Identify which cell holds the provided text, then report its (X, Y) central coordinate. 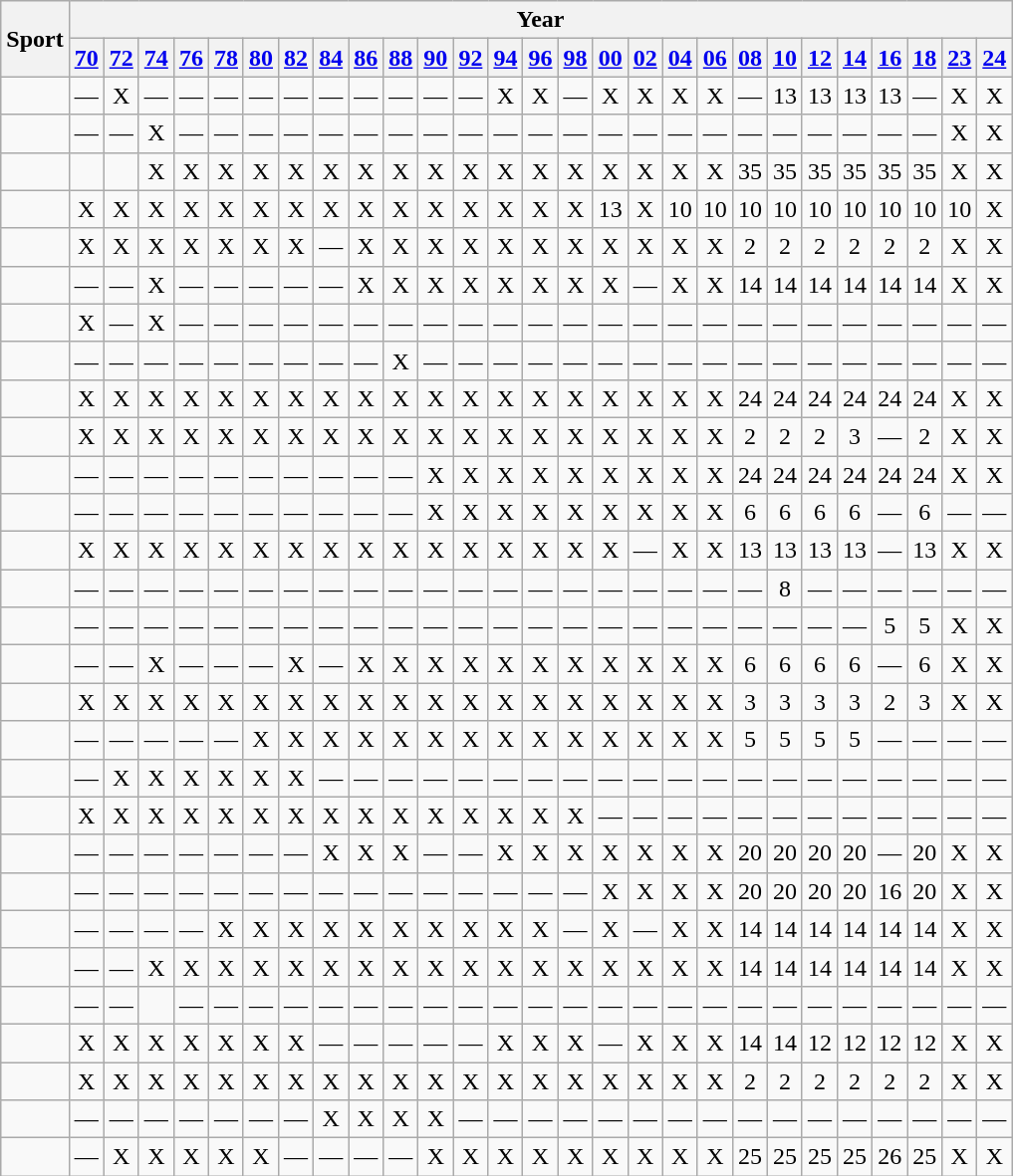
76 (191, 58)
08 (749, 58)
94 (506, 58)
23 (960, 58)
92 (470, 58)
74 (155, 58)
82 (297, 58)
Year (540, 20)
84 (331, 58)
04 (679, 58)
88 (400, 58)
02 (645, 58)
80 (261, 58)
06 (715, 58)
98 (576, 58)
72 (122, 58)
Sport (35, 39)
70 (86, 58)
78 (225, 58)
8 (785, 588)
26 (890, 1157)
90 (436, 58)
96 (540, 58)
86 (367, 58)
18 (924, 58)
00 (610, 58)
